Determine the [X, Y] coordinate at the center of the cell enclosing the given text.  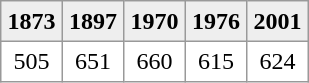
1897 [93, 21]
1976 [216, 21]
615 [216, 61]
660 [155, 61]
1970 [155, 21]
2001 [278, 21]
505 [32, 61]
624 [278, 61]
1873 [32, 21]
651 [93, 61]
